Provide the (X, Y) coordinate of the cell's center where the given text is located.  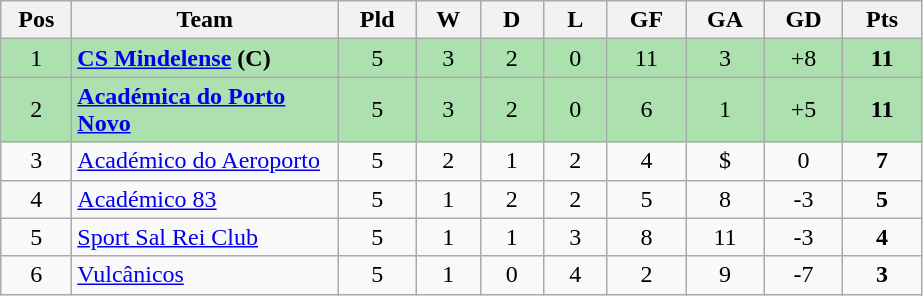
Team (205, 20)
+5 (804, 110)
Académico 83 (205, 199)
7 (882, 161)
GF (646, 20)
Pts (882, 20)
CS Mindelense (C) (205, 58)
GD (804, 20)
9 (726, 275)
+8 (804, 58)
-7 (804, 275)
GA (726, 20)
$ (726, 161)
W (448, 20)
Académica do Porto Novo (205, 110)
Vulcânicos (205, 275)
Pos (36, 20)
Académico do Aeroporto (205, 161)
Sport Sal Rei Club (205, 237)
D (512, 20)
Pld (378, 20)
L (576, 20)
